Detect which cell encompasses the target text, then output its [x, y] center coordinate. 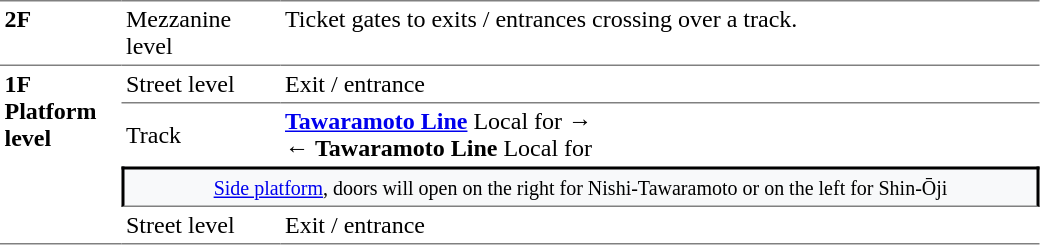
Mezzanine level [202, 32]
Ticket gates to exits / entrances crossing over a track. [660, 32]
Side platform, doors will open on the right for Nishi-Tawaramoto or on the left for Shin-Ōji [581, 186]
1F Platform level [61, 154]
2F [61, 32]
Track [202, 134]
Tawaramoto Line Local for →← Tawaramoto Line Local for [660, 134]
